Scan for the cell matching the given text and deliver its [x, y] coordinate at center. 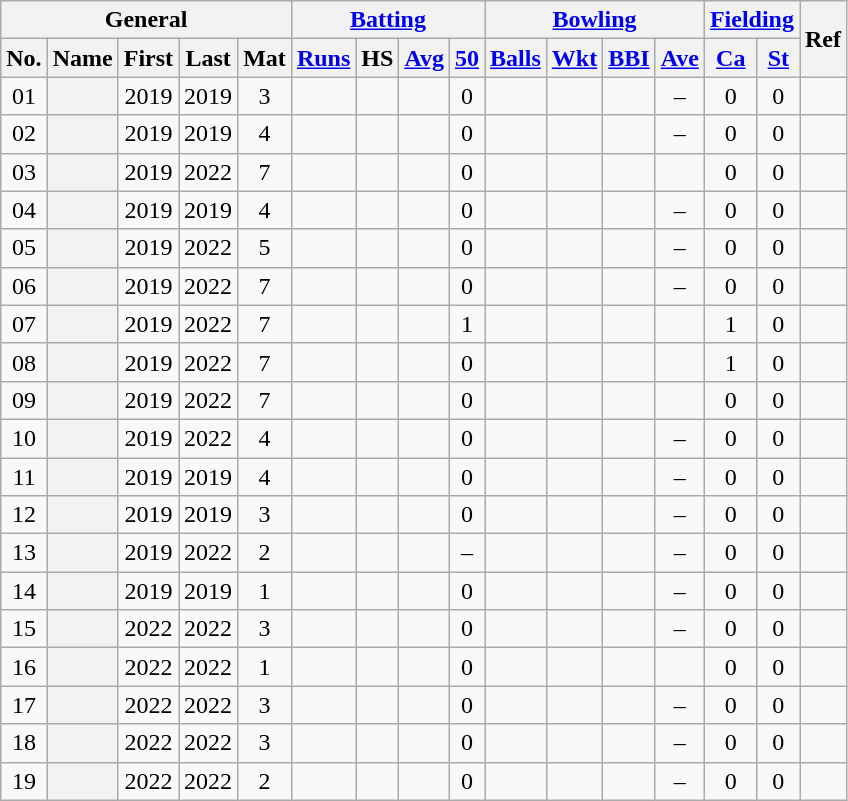
02 [24, 134]
HS [378, 58]
07 [24, 324]
No. [24, 58]
16 [24, 667]
Runs [323, 58]
04 [24, 210]
11 [24, 477]
Ave [680, 58]
50 [466, 58]
03 [24, 172]
14 [24, 591]
18 [24, 743]
Mat [265, 58]
08 [24, 362]
St [778, 58]
Name [82, 58]
General [146, 20]
09 [24, 400]
06 [24, 286]
10 [24, 438]
13 [24, 553]
19 [24, 781]
12 [24, 515]
15 [24, 629]
Last [208, 58]
Ref [824, 39]
Fielding [752, 20]
Balls [516, 58]
17 [24, 705]
BBI [629, 58]
Ca [730, 58]
5 [265, 248]
Wkt [574, 58]
01 [24, 96]
Batting [388, 20]
05 [24, 248]
Bowling [595, 20]
First [148, 58]
Avg [424, 58]
